Detect which cell encompasses the target text, then output its (X, Y) center coordinate. 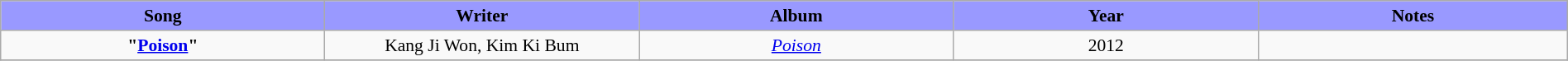
Album (796, 16)
2012 (1107, 45)
"Poison" (163, 45)
Year (1107, 16)
Writer (482, 16)
Kang Ji Won, Kim Ki Bum (482, 45)
Notes (1413, 16)
Poison (796, 45)
Song (163, 16)
